Output the (x, y) coordinate of the center of the cell containing the given text.  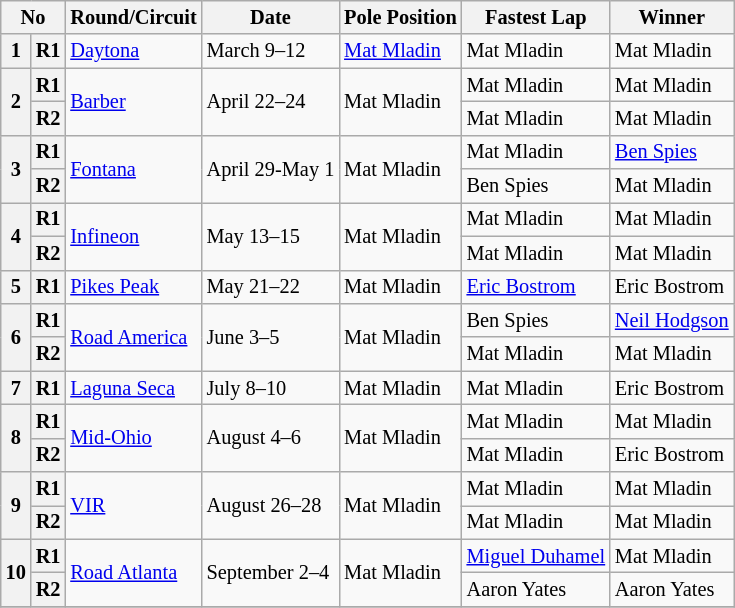
Neil Hodgson (672, 320)
Fontana (133, 168)
June 3–5 (271, 336)
Pikes Peak (133, 287)
Road Atlanta (133, 572)
10 (16, 572)
August 4–6 (271, 438)
7 (16, 388)
May 21–22 (271, 287)
April 29-May 1 (271, 168)
2 (16, 102)
Laguna Seca (133, 388)
Road America (133, 336)
Date (271, 17)
May 13–15 (271, 236)
July 8–10 (271, 388)
Miguel Duhamel (536, 556)
Infineon (133, 236)
Pole Position (400, 17)
Winner (672, 17)
September 2–4 (271, 572)
Mid-Ohio (133, 438)
8 (16, 438)
Barber (133, 102)
6 (16, 336)
No (34, 17)
April 22–24 (271, 102)
1 (16, 51)
VIR (133, 506)
March 9–12 (271, 51)
Fastest Lap (536, 17)
3 (16, 168)
Round/Circuit (133, 17)
Daytona (133, 51)
4 (16, 236)
August 26–28 (271, 506)
9 (16, 506)
5 (16, 287)
